Return the [X, Y] coordinate for the center point of the cell that contains the specified text.  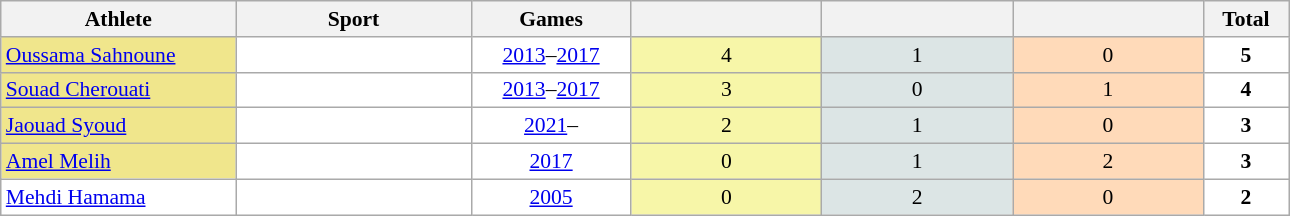
Jaouad Syoud [118, 126]
2005 [551, 197]
2021– [551, 126]
Games [551, 19]
Oussama Sahnoune [118, 55]
Total [1246, 19]
5 [1246, 55]
Sport [354, 19]
Mehdi Hamama [118, 197]
Amel Melih [118, 162]
Souad Cherouati [118, 90]
Athlete [118, 19]
2017 [551, 162]
